For the text-containing cell, return its midpoint in [X, Y] coordinate format. 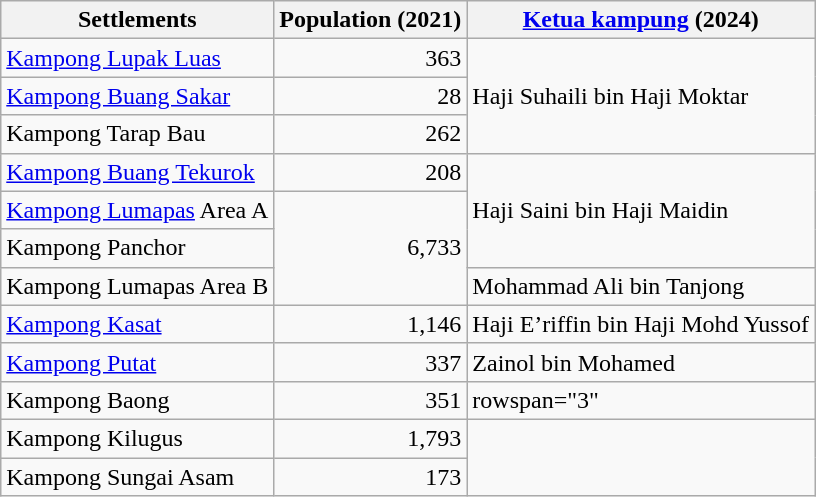
Ketua kampung (2024) [641, 20]
Settlements [138, 20]
Kampong Lumapas Area B [138, 286]
Kampong Panchor [138, 248]
Kampong Lupak Luas [138, 58]
208 [370, 172]
Kampong Sungai Asam [138, 477]
Kampong Baong [138, 400]
173 [370, 477]
Kampong Kasat [138, 324]
rowspan="3" [641, 400]
Kampong Buang Sakar [138, 96]
Kampong Kilugus [138, 438]
Haji E’riffin bin Haji Mohd Yussof [641, 324]
Haji Saini bin Haji Maidin [641, 210]
6,733 [370, 248]
262 [370, 134]
351 [370, 400]
1,793 [370, 438]
Kampong Tarap Bau [138, 134]
Kampong Lumapas Area A [138, 210]
Population (2021) [370, 20]
Kampong Buang Tekurok [138, 172]
Kampong Putat [138, 362]
1,146 [370, 324]
Zainol bin Mohamed [641, 362]
363 [370, 58]
337 [370, 362]
Mohammad Ali bin Tanjong [641, 286]
28 [370, 96]
Haji Suhaili bin Haji Moktar [641, 96]
